Pinpoint the cell where the given text exists, returning its (X, Y) midpoint coordinate. 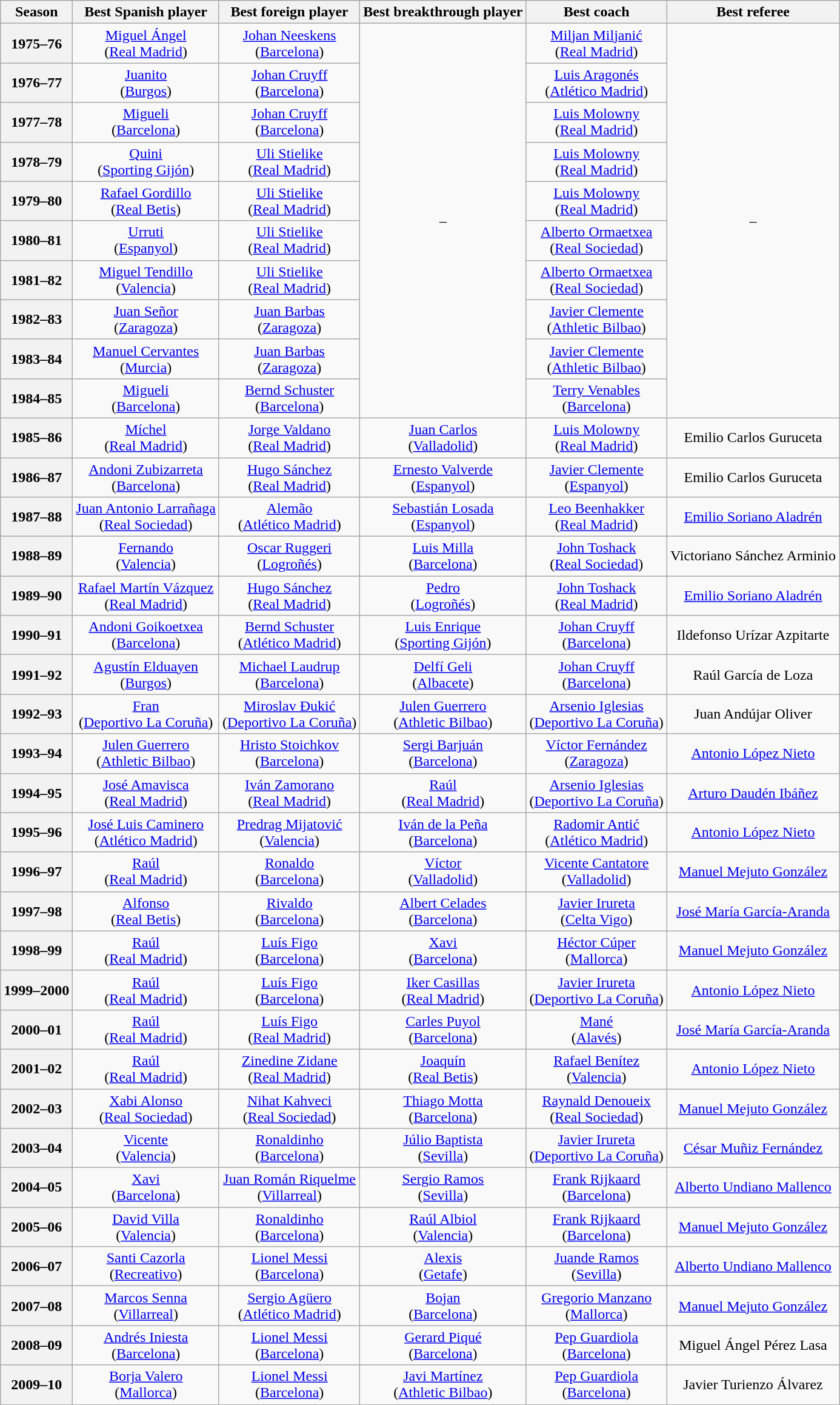
2003–04 (36, 1148)
Javier Irureta(Celta Vigo) (596, 911)
Miguel Ángel(Real Madrid) (146, 44)
1989–90 (36, 595)
Marcos Senna(Villarreal) (146, 1306)
Juan Antonio Larrañaga(Real Sociedad) (146, 517)
Juan Señor(Zaragoza) (146, 319)
Juande Ramos(Sevilla) (596, 1266)
Santi Cazorla(Recreativo) (146, 1266)
Ildefonso Urízar Azpitarte (753, 635)
1981–82 (36, 280)
1983–84 (36, 359)
Júlio Baptista(Sevilla) (443, 1148)
Rafael Benítez(Valencia) (596, 1068)
Rafael Gordillo(Real Betis) (146, 201)
Michael Laudrup(Barcelona) (289, 674)
1976–77 (36, 82)
Bernd Schuster(Atlético Madrid) (289, 635)
Miroslav Đukić(Deportivo La Coruña) (289, 714)
Delfí Geli(Albacete) (443, 674)
Bernd Schuster(Barcelona) (289, 398)
Juan Andújar Oliver (753, 714)
1977–78 (36, 122)
Míchel(Real Madrid) (146, 438)
Quini(Sporting Gijón) (146, 161)
Juanito(Burgos) (146, 82)
Andoni Zubizarreta(Barcelona) (146, 477)
Predrag Mijatović(Valencia) (289, 832)
Raúl Albiol(Valencia) (443, 1227)
Bojan(Barcelona) (443, 1306)
2007–08 (36, 1306)
Alexis(Getafe) (443, 1266)
Best foreign player (289, 12)
John Toshack(Real Madrid) (596, 595)
Joaquín(Real Betis) (443, 1068)
Raúl García de Loza (753, 674)
Borja Valero(Mallorca) (146, 1385)
1990–91 (36, 635)
Arturo Daudén Ibáñez (753, 793)
Nihat Kahveci(Real Sociedad) (289, 1108)
2005–06 (36, 1227)
Rivaldo(Barcelona) (289, 911)
Fran(Deportivo La Coruña) (146, 714)
2006–07 (36, 1266)
Raynald Denoueix(Real Sociedad) (596, 1108)
2004–05 (36, 1187)
Carles Puyol(Barcelona) (443, 1030)
Agustín Elduayen(Burgos) (146, 674)
Zinedine Zidane(Real Madrid) (289, 1068)
1979–80 (36, 201)
Best breakthrough player (443, 12)
Iker Casillas(Real Madrid) (443, 990)
Johan Neeskens(Barcelona) (289, 44)
1991–92 (36, 674)
Miguel Ángel Pérez Lasa (753, 1345)
Pedro(Logroñés) (443, 595)
Alfonso(Real Betis) (146, 911)
Jorge Valdano(Real Madrid) (289, 438)
Sergio Ramos(Sevilla) (443, 1187)
Mané(Alavés) (596, 1030)
César Muñiz Fernández (753, 1148)
Manuel Cervantes(Murcia) (146, 359)
2009–10 (36, 1385)
2002–03 (36, 1108)
Luís Figo(Real Madrid) (289, 1030)
Luis Aragonés(Atlético Madrid) (596, 82)
Miguel Tendillo(Valencia) (146, 280)
Season (36, 12)
Ernesto Valverde(Espanyol) (443, 477)
Victoriano Sánchez Arminio (753, 557)
1992–93 (36, 714)
1993–94 (36, 753)
Gregorio Manzano(Mallorca) (596, 1306)
1998–99 (36, 951)
Víctor(Valladolid) (443, 872)
Gerard Piqué(Barcelona) (443, 1345)
David Villa(Valencia) (146, 1227)
John Toshack(Real Sociedad) (596, 557)
Sergio Agüero(Atlético Madrid) (289, 1306)
Rafael Martín Vázquez(Real Madrid) (146, 595)
Thiago Motta(Barcelona) (443, 1108)
Terry Venables(Barcelona) (596, 398)
1995–96 (36, 832)
2000–01 (36, 1030)
Alemão(Atlético Madrid) (289, 517)
2008–09 (36, 1345)
Javier Clemente(Espanyol) (596, 477)
Hristo Stoichkov(Barcelona) (289, 753)
Ronaldo(Barcelona) (289, 872)
Sebastián Losada(Espanyol) (443, 517)
1999–2000 (36, 990)
Andrés Iniesta(Barcelona) (146, 1345)
1978–79 (36, 161)
Xabi Alonso(Real Sociedad) (146, 1108)
1997–98 (36, 911)
Best referee (753, 12)
Luis Enrique(Sporting Gijón) (443, 635)
Víctor Fernández(Zaragoza) (596, 753)
Best Spanish player (146, 12)
1994–95 (36, 793)
Best coach (596, 12)
Andoni Goikoetxea(Barcelona) (146, 635)
José Amavisca(Real Madrid) (146, 793)
1982–83 (36, 319)
1980–81 (36, 240)
1996–97 (36, 872)
1975–76 (36, 44)
1986–87 (36, 477)
1988–89 (36, 557)
Héctor Cúper(Mallorca) (596, 951)
1987–88 (36, 517)
Luis Milla(Barcelona) (443, 557)
Vicente Cantatore(Valladolid) (596, 872)
2001–02 (36, 1068)
Javi Martínez(Athletic Bilbao) (443, 1385)
Radomir Antić(Atlético Madrid) (596, 832)
Vicente(Valencia) (146, 1148)
Miljan Miljanić (Real Madrid) (596, 44)
Urruti(Espanyol) (146, 240)
Sergi Barjuán(Barcelona) (443, 753)
1985–86 (36, 438)
Javier Turienzo Álvarez (753, 1385)
Oscar Ruggeri(Logroñés) (289, 557)
Iván de la Peña(Barcelona) (443, 832)
1984–85 (36, 398)
Juan Carlos(Valladolid) (443, 438)
José Luis Caminero(Atlético Madrid) (146, 832)
Albert Celades(Barcelona) (443, 911)
Iván Zamorano(Real Madrid) (289, 793)
Leo Beenhakker(Real Madrid) (596, 517)
Juan Román Riquelme(Villarreal) (289, 1187)
Fernando(Valencia) (146, 557)
